Scan for the cell matching the given text and deliver its (X, Y) coordinate at center. 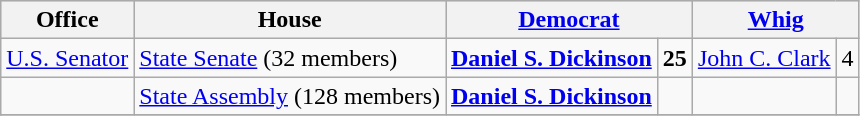
U.S. Senator (68, 58)
Office (68, 20)
State Senate (32 members) (290, 58)
State Assembly (128 members) (290, 96)
4 (848, 58)
Democrat (570, 20)
Whig (776, 20)
House (290, 20)
John C. Clark (764, 58)
25 (674, 58)
